Find where the given text appears and provide that cell's center as [X, Y] coordinate. 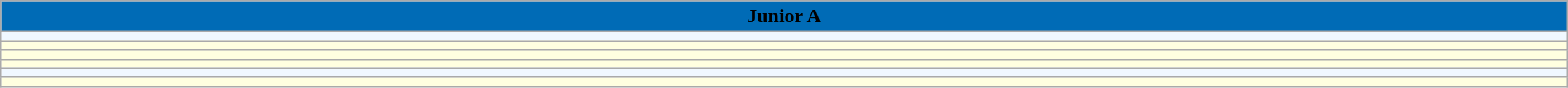
Junior A [784, 16]
